From the cell containing the given text, extract its center point as (x, y) coordinate. 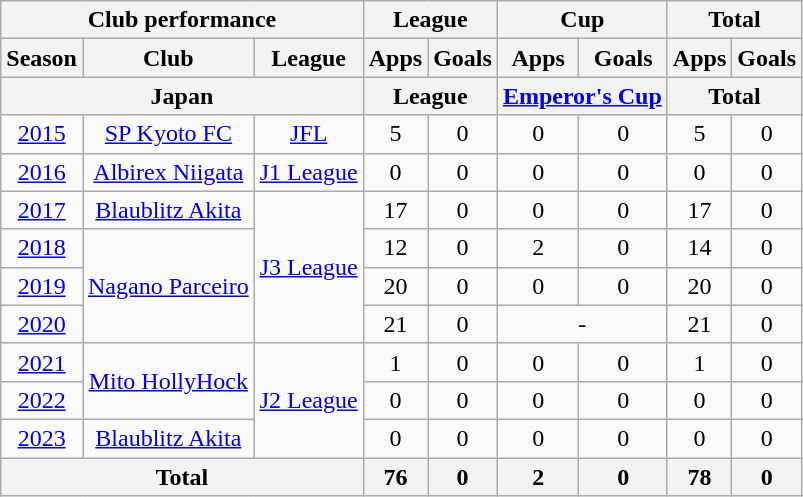
J2 League (308, 400)
Albirex Niigata (168, 172)
Cup (582, 20)
SP Kyoto FC (168, 134)
2016 (42, 172)
Mito HollyHock (168, 381)
2019 (42, 286)
Club (168, 58)
2015 (42, 134)
2021 (42, 362)
2020 (42, 324)
Emperor's Cup (582, 96)
- (582, 324)
76 (395, 477)
2017 (42, 210)
Nagano Parceiro (168, 286)
2022 (42, 400)
JFL (308, 134)
78 (699, 477)
Club performance (182, 20)
2023 (42, 438)
J3 League (308, 267)
14 (699, 248)
Season (42, 58)
Japan (182, 96)
12 (395, 248)
2018 (42, 248)
J1 League (308, 172)
